Locate the cell with the specified text and output its (x, y) center coordinate. 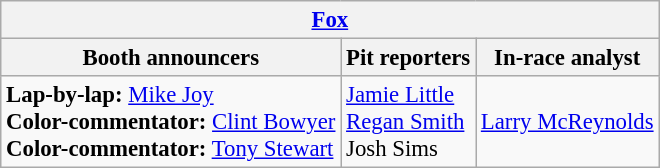
Booth announcers (171, 58)
In-race analyst (568, 58)
Lap-by-lap: Mike JoyColor-commentator: Clint BowyerColor-commentator: Tony Stewart (171, 122)
Pit reporters (408, 58)
Jamie LittleRegan SmithJosh Sims (408, 122)
Fox (330, 20)
Larry McReynolds (568, 122)
